From the cell containing the given text, extract its center point as (x, y) coordinate. 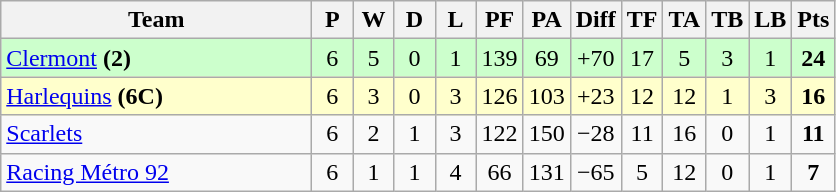
103 (546, 96)
Diff (596, 20)
150 (546, 134)
PA (546, 20)
W (374, 20)
Clermont (2) (156, 58)
LB (770, 20)
131 (546, 172)
+23 (596, 96)
TB (728, 20)
PF (500, 20)
L (456, 20)
Harlequins (6C) (156, 96)
Scarlets (156, 134)
P (332, 20)
4 (456, 172)
66 (500, 172)
−65 (596, 172)
126 (500, 96)
Team (156, 20)
Racing Métro 92 (156, 172)
139 (500, 58)
TF (642, 20)
7 (814, 172)
D (414, 20)
TA (684, 20)
−28 (596, 134)
24 (814, 58)
Pts (814, 20)
69 (546, 58)
+70 (596, 58)
2 (374, 134)
122 (500, 134)
17 (642, 58)
